Capture the cell that displays the provided text and extract its (x, y) central coordinate. 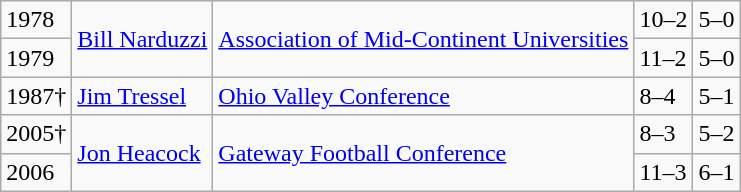
Jon Heacock (142, 153)
Association of Mid-Continent Universities (424, 39)
5–2 (716, 134)
5–1 (716, 96)
8–3 (664, 134)
10–2 (664, 20)
2005† (36, 134)
11–3 (664, 172)
6–1 (716, 172)
1987† (36, 96)
8–4 (664, 96)
1979 (36, 58)
Gateway Football Conference (424, 153)
1978 (36, 20)
11–2 (664, 58)
2006 (36, 172)
Ohio Valley Conference (424, 96)
Bill Narduzzi (142, 39)
Jim Tressel (142, 96)
